Scan for the cell matching the given text and deliver its (x, y) coordinate at center. 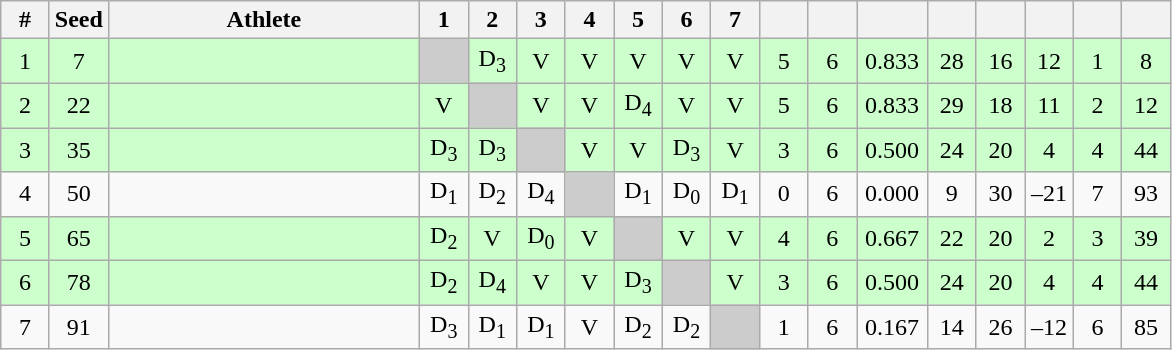
–12 (1050, 327)
65 (78, 238)
–21 (1050, 194)
91 (78, 327)
0.167 (892, 327)
18 (1000, 105)
50 (78, 194)
85 (1146, 327)
8 (1146, 61)
78 (78, 283)
0 (784, 194)
0.667 (892, 238)
Athlete (264, 20)
0.000 (892, 194)
93 (1146, 194)
35 (78, 150)
Seed (78, 20)
30 (1000, 194)
# (26, 20)
14 (952, 327)
16 (1000, 61)
9 (952, 194)
11 (1050, 105)
39 (1146, 238)
29 (952, 105)
26 (1000, 327)
28 (952, 61)
